Capture the cell that displays the provided text and extract its [x, y] central coordinate. 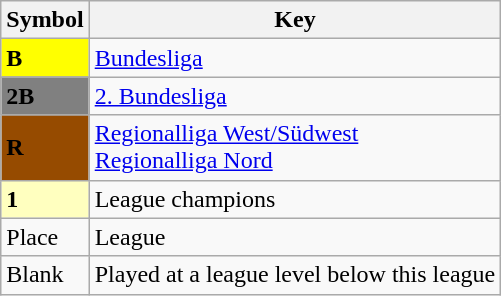
R [45, 148]
Regionalliga West/Südwest Regionalliga Nord [295, 148]
Place [45, 237]
Played at a league level below this league [295, 275]
Symbol [45, 20]
Key [295, 20]
Blank [45, 275]
League [295, 237]
2. Bundesliga [295, 96]
Bundesliga [295, 58]
League champions [295, 199]
1 [45, 199]
B [45, 58]
2B [45, 96]
